Return (X, Y) of the center of cell containing provided text 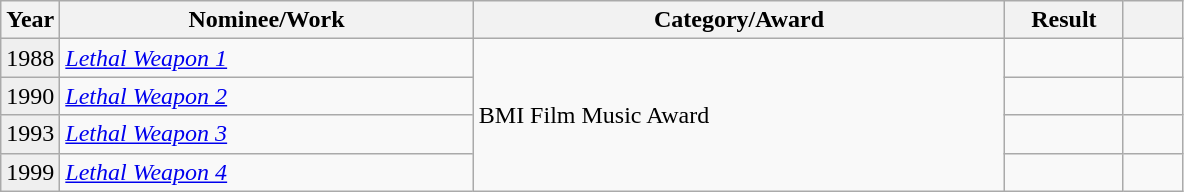
1988 (30, 58)
1993 (30, 134)
1999 (30, 172)
Year (30, 20)
Lethal Weapon 3 (266, 134)
Lethal Weapon 2 (266, 96)
Result (1064, 20)
Category/Award (739, 20)
Lethal Weapon 4 (266, 172)
Lethal Weapon 1 (266, 58)
Nominee/Work (266, 20)
1990 (30, 96)
BMI Film Music Award (739, 115)
